Output the (X, Y) coordinate of the center of the cell containing the given text.  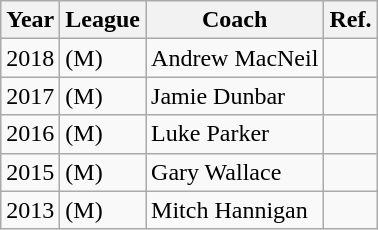
Year (30, 20)
League (103, 20)
Jamie Dunbar (235, 96)
Mitch Hannigan (235, 210)
Andrew MacNeil (235, 58)
2013 (30, 210)
2018 (30, 58)
Luke Parker (235, 134)
2016 (30, 134)
2017 (30, 96)
Coach (235, 20)
Gary Wallace (235, 172)
Ref. (350, 20)
2015 (30, 172)
